Return (x, y) of the center of cell containing provided text 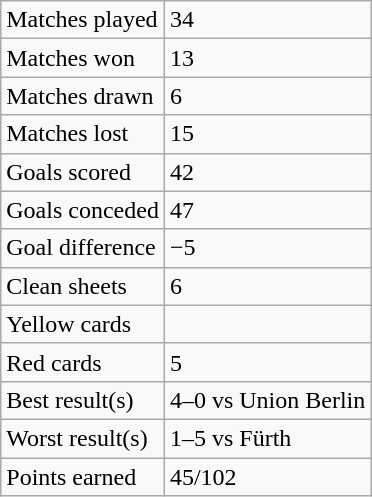
42 (267, 172)
45/102 (267, 477)
5 (267, 362)
Matches played (83, 20)
34 (267, 20)
Goal difference (83, 248)
Matches won (83, 58)
Goals conceded (83, 210)
Yellow cards (83, 324)
13 (267, 58)
Points earned (83, 477)
47 (267, 210)
Matches drawn (83, 96)
Goals scored (83, 172)
1–5 vs Fürth (267, 438)
−5 (267, 248)
15 (267, 134)
Red cards (83, 362)
Worst result(s) (83, 438)
4–0 vs Union Berlin (267, 400)
Best result(s) (83, 400)
Clean sheets (83, 286)
Matches lost (83, 134)
